Identify which cell holds the provided text, then report its [x, y] central coordinate. 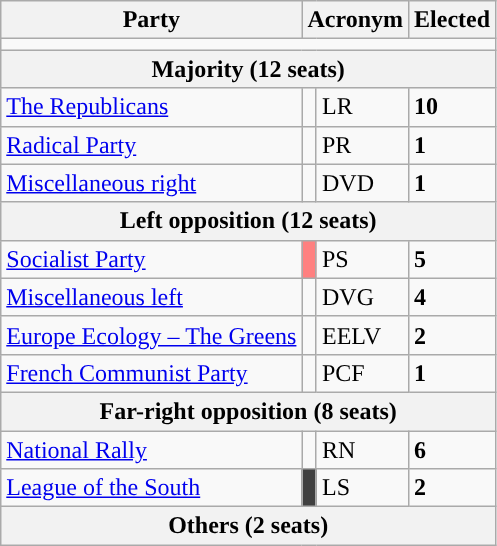
4 [452, 297]
Majority (12 seats) [248, 69]
RN [362, 449]
Miscellaneous right [152, 183]
6 [452, 449]
Miscellaneous left [152, 297]
Left opposition (12 seats) [248, 221]
Others (2 seats) [248, 526]
National Rally [152, 449]
Radical Party [152, 145]
10 [452, 107]
Socialist Party [152, 259]
5 [452, 259]
Europe Ecology – The Greens [152, 335]
French Communist Party [152, 373]
EELV [362, 335]
DVG [362, 297]
Party [152, 20]
DVD [362, 183]
Acronym [356, 20]
League of the South [152, 488]
Far-right opposition (8 seats) [248, 411]
Elected [452, 20]
PCF [362, 373]
PR [362, 145]
The Republicans [152, 107]
PS [362, 259]
LS [362, 488]
LR [362, 107]
